Scan for the cell matching the given text and deliver its (X, Y) coordinate at center. 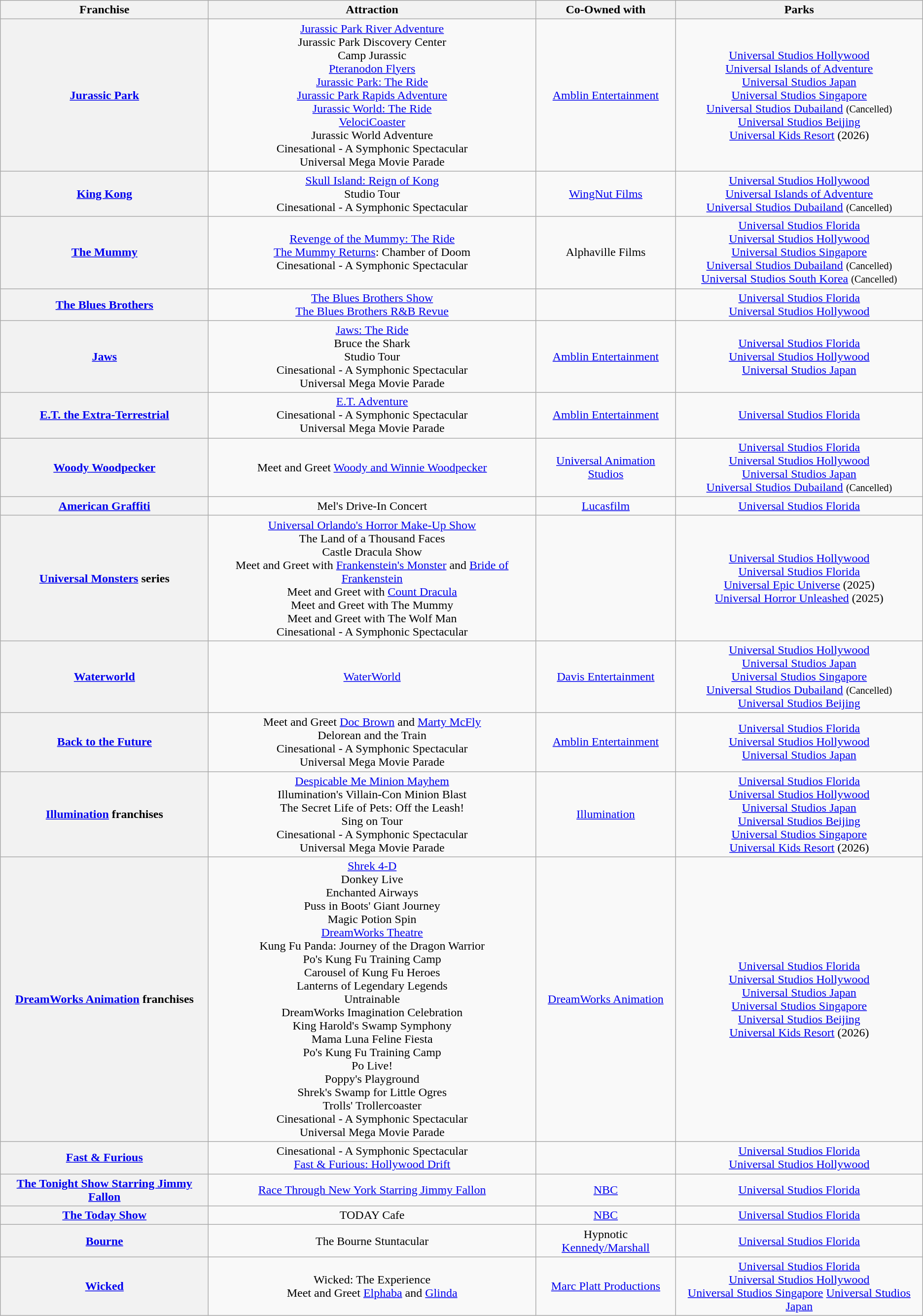
Illumination (605, 814)
Mel's Drive-In Concert (372, 506)
Marc Platt Productions (605, 1286)
Wicked: The ExperienceMeet and Greet Elphaba and Glinda (372, 1286)
Wicked (105, 1286)
E.T. AdventureCinesational - A Symphonic SpectacularUniversal Mega Movie Parade (372, 415)
Parks (799, 10)
Back to the Future (105, 742)
DreamWorks Animation franchises (105, 999)
Universal Studios HollywoodUniversal Studios JapanUniversal Studios SingaporeUniversal Studios Dubailand (Cancelled)Universal Studios Beijing (799, 676)
Universal Studios HollywoodUniversal Studios FloridaUniversal Epic Universe (2025)Universal Horror Unleashed (2025) (799, 578)
HypnoticKennedy/Marshall (605, 1241)
Franchise (105, 10)
The Tonight Show Starring Jimmy Fallon (105, 1190)
King Kong (105, 194)
Revenge of the Mummy: The RideThe Mummy Returns: Chamber of DoomCinesational - A Symphonic Spectacular (372, 252)
American Graffiti (105, 506)
Meet and Greet Woody and Winnie Woodpecker (372, 467)
Illumination franchises (105, 814)
WaterWorld (372, 676)
Meet and Greet Doc Brown and Marty McFlyDelorean and the TrainCinesational - A Symphonic SpectacularUniversal Mega Movie Parade (372, 742)
The Today Show (105, 1215)
The Bourne Stuntacular (372, 1241)
Bourne (105, 1241)
E.T. the Extra-Terrestrial (105, 415)
Co-Owned with (605, 10)
Universal Monsters series (105, 578)
The Mummy (105, 252)
Universal Studios FloridaUniversal Studios HollywoodUniversal Studios Singapore Universal Studios Japan (799, 1286)
Fast & Furious (105, 1158)
Jurassic Park (105, 95)
WingNut Films (605, 194)
TODAY Cafe (372, 1215)
Race Through New York Starring Jimmy Fallon (372, 1190)
Universal Animation Studios (605, 467)
Universal Studios FloridaUniversal Studios HollywoodUniversal Studios JapanUniversal Studios Dubailand (Cancelled) (799, 467)
Jaws: The RideBruce the SharkStudio TourCinesational - A Symphonic SpectacularUniversal Mega Movie Parade (372, 356)
Skull Island: Reign of Kong Studio TourCinesational - A Symphonic Spectacular (372, 194)
DreamWorks Animation (605, 999)
Woody Woodpecker (105, 467)
Jaws (105, 356)
Attraction (372, 10)
Alphaville Films (605, 252)
Universal Studios HollywoodUniversal Islands of AdventureUniversal Studios Dubailand (Cancelled) (799, 194)
Davis Entertainment (605, 676)
The Blues Brothers (105, 305)
Cinesational - A Symphonic SpectacularFast & Furious: Hollywood Drift (372, 1158)
The Blues Brothers ShowThe Blues Brothers R&B Revue (372, 305)
Waterworld (105, 676)
Lucasfilm (605, 506)
